Provide the [x, y] coordinate of the cell's center where the given text is located.  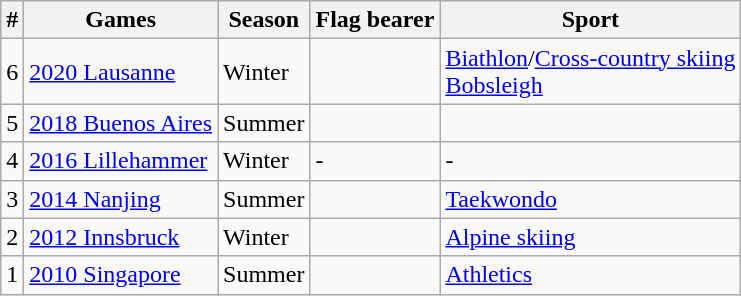
2014 Nanjing [121, 199]
3 [12, 199]
Biathlon/Cross-country skiingBobsleigh [590, 72]
2020 Lausanne [121, 72]
2018 Buenos Aires [121, 123]
5 [12, 123]
Flag bearer [375, 20]
2016 Lillehammer [121, 161]
Sport [590, 20]
6 [12, 72]
Alpine skiing [590, 237]
4 [12, 161]
Season [264, 20]
2012 Innsbruck [121, 237]
Games [121, 20]
2 [12, 237]
Athletics [590, 275]
Taekwondo [590, 199]
2010 Singapore [121, 275]
1 [12, 275]
# [12, 20]
